Provide the (X, Y) coordinate of the cell's center where the given text is located.  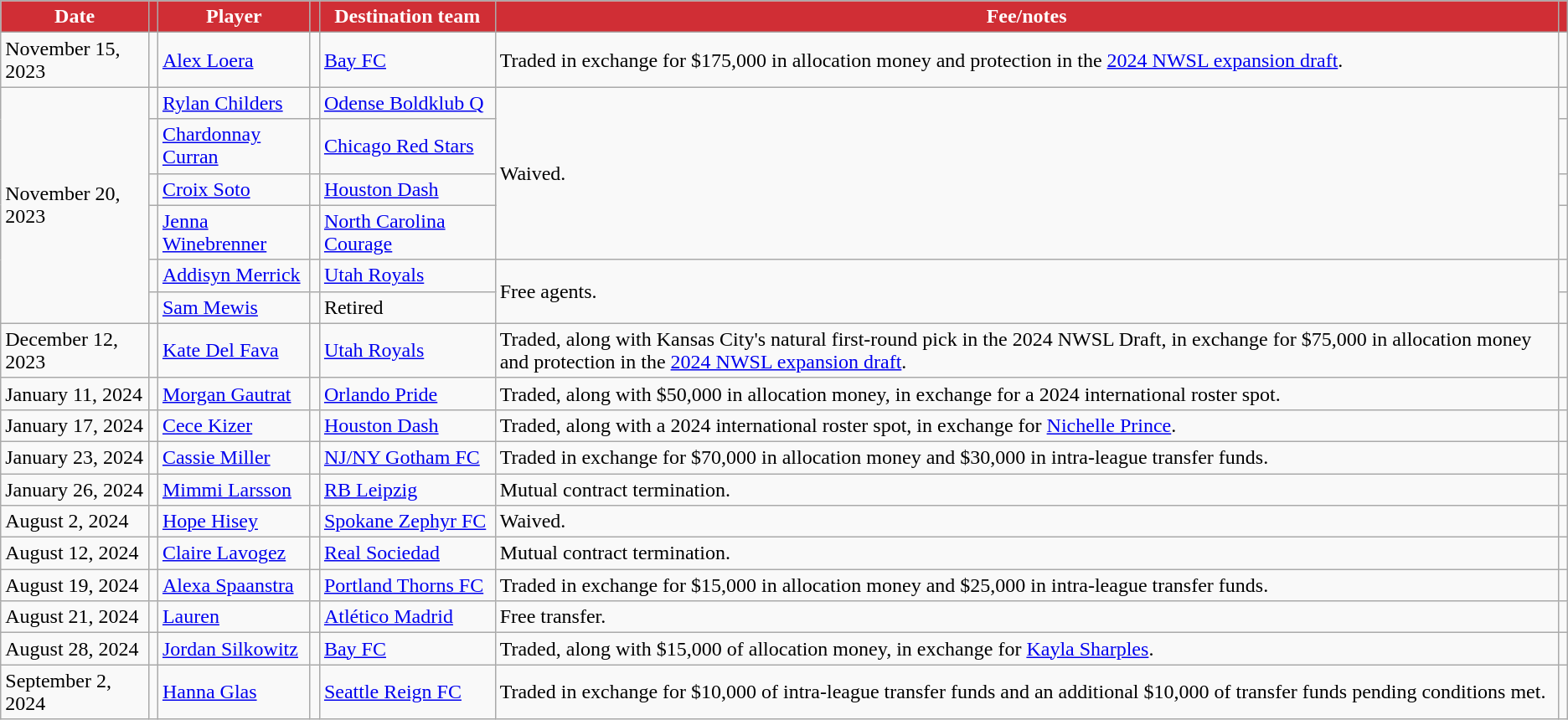
Free agents. (1027, 291)
Traded, along with $15,000 of allocation money, in exchange for Kayla Sharples. (1027, 649)
Real Sociedad (407, 553)
Hanna Glas (234, 692)
Spokane Zephyr FC (407, 522)
September 2, 2024 (75, 692)
January 23, 2024 (75, 457)
December 12, 2023 (75, 350)
January 17, 2024 (75, 425)
August 12, 2024 (75, 553)
August 2, 2024 (75, 522)
Claire Lavogez (234, 553)
RB Leipzig (407, 490)
August 19, 2024 (75, 585)
Traded, along with $50,000 in allocation money, in exchange for a 2024 international roster spot. (1027, 393)
Traded in exchange for $175,000 in allocation money and protection in the 2024 NWSL expansion draft. (1027, 60)
Player (234, 17)
Lauren (234, 617)
Hope Hisey (234, 522)
Kate Del Fava (234, 350)
Alexa Spaanstra (234, 585)
Addisyn Merrick (234, 275)
Sam Mewis (234, 307)
November 15, 2023 (75, 60)
Croix Soto (234, 189)
Jordan Silkowitz (234, 649)
Traded in exchange for $70,000 in allocation money and $30,000 in intra-league transfer funds. (1027, 457)
August 28, 2024 (75, 649)
Chardonnay Curran (234, 146)
January 11, 2024 (75, 393)
Date (75, 17)
Seattle Reign FC (407, 692)
Alex Loera (234, 60)
Orlando Pride (407, 393)
Retired (407, 307)
Portland Thorns FC (407, 585)
Destination team (407, 17)
Traded in exchange for $15,000 in allocation money and $25,000 in intra-league transfer funds. (1027, 585)
Chicago Red Stars (407, 146)
Cece Kizer (234, 425)
Cassie Miller (234, 457)
January 26, 2024 (75, 490)
Mimmi Larsson (234, 490)
Fee/notes (1027, 17)
November 20, 2023 (75, 205)
Traded, along with a 2024 international roster spot, in exchange for Nichelle Prince. (1027, 425)
North Carolina Courage (407, 233)
Odense Boldklub Q (407, 103)
Rylan Childers (234, 103)
Morgan Gautrat (234, 393)
NJ/NY Gotham FC (407, 457)
August 21, 2024 (75, 617)
Atlético Madrid (407, 617)
Free transfer. (1027, 617)
Jenna Winebrenner (234, 233)
Traded in exchange for $10,000 of intra-league transfer funds and an additional $10,000 of transfer funds pending conditions met. (1027, 692)
